Locate the cell with the specified text and output its [X, Y] center coordinate. 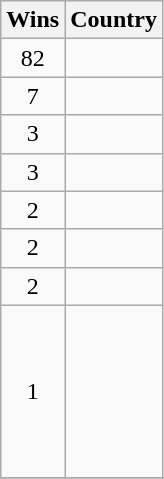
Wins [33, 20]
Country [114, 20]
7 [33, 96]
82 [33, 58]
1 [33, 392]
